Provide the (X, Y) coordinate of the cell's center where the given text is located.  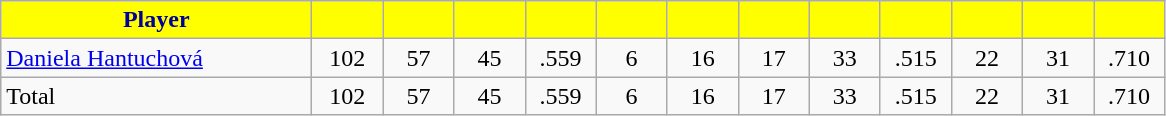
Daniela Hantuchová (156, 58)
Total (156, 96)
Player (156, 20)
